Locate the cell with the specified text and output its [X, Y] center coordinate. 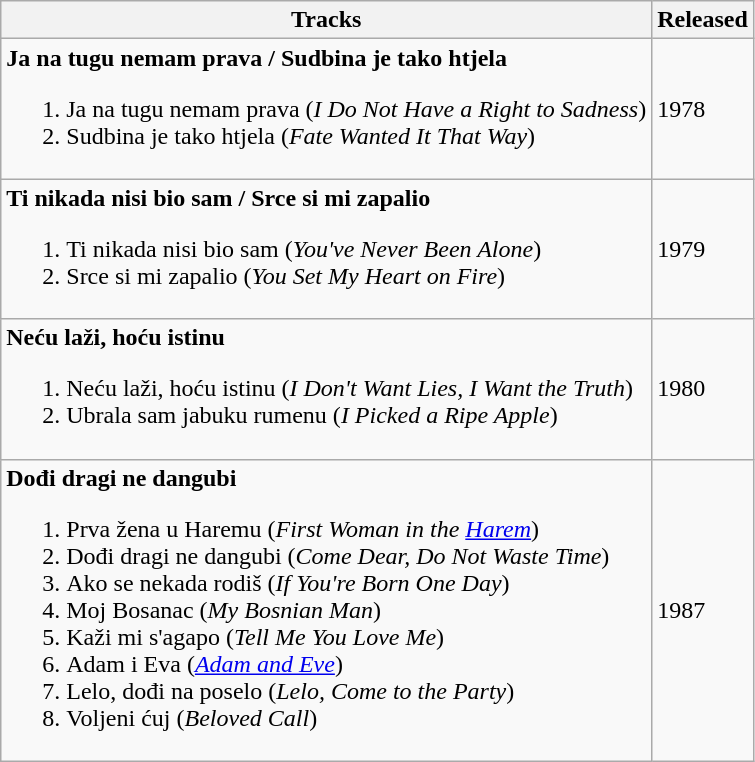
1987 [703, 610]
1978 [703, 109]
Neću laži, hoću istinuNeću laži, hoću istinu (I Don't Want Lies, I Want the Truth)Ubrala sam jabuku rumenu (I Picked a Ripe Apple) [326, 389]
1979 [703, 249]
Tracks [326, 20]
Released [703, 20]
1980 [703, 389]
Ti nikada nisi bio sam / Srce si mi zapalioTi nikada nisi bio sam (You've Never Been Alone)Srce si mi zapalio (You Set My Heart on Fire) [326, 249]
